Find where the given text appears and provide that cell's center as (x, y) coordinate. 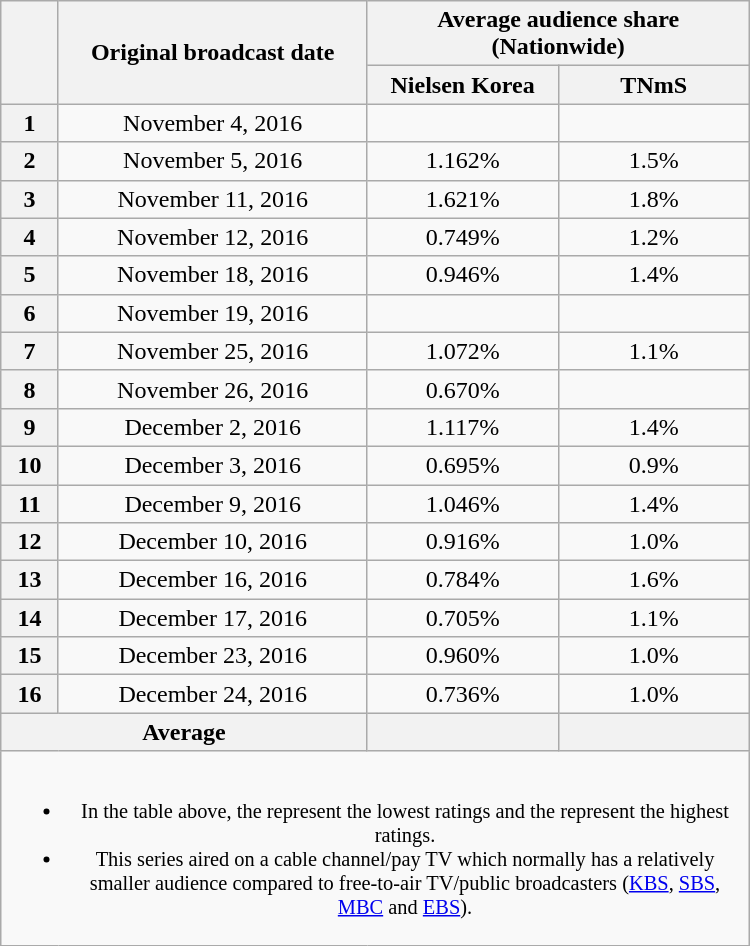
Nielsen Korea (462, 85)
0.705% (462, 618)
December 9, 2016 (212, 503)
December 24, 2016 (212, 694)
0.946% (462, 275)
0.9% (654, 465)
Average audience share(Nationwide) (558, 34)
13 (30, 580)
December 3, 2016 (212, 465)
November 4, 2016 (212, 123)
December 16, 2016 (212, 580)
0.749% (462, 237)
December 2, 2016 (212, 427)
1.046% (462, 503)
December 23, 2016 (212, 656)
0.784% (462, 580)
6 (30, 313)
1 (30, 123)
December 10, 2016 (212, 542)
November 26, 2016 (212, 389)
Average (184, 732)
11 (30, 503)
10 (30, 465)
1.117% (462, 427)
November 11, 2016 (212, 199)
0.960% (462, 656)
3 (30, 199)
16 (30, 694)
5 (30, 275)
1.072% (462, 351)
0.916% (462, 542)
4 (30, 237)
TNmS (654, 85)
8 (30, 389)
November 25, 2016 (212, 351)
1.2% (654, 237)
November 5, 2016 (212, 161)
November 19, 2016 (212, 313)
1.162% (462, 161)
0.695% (462, 465)
Original broadcast date (212, 52)
12 (30, 542)
1.8% (654, 199)
9 (30, 427)
November 18, 2016 (212, 275)
0.670% (462, 389)
November 12, 2016 (212, 237)
2 (30, 161)
1.5% (654, 161)
15 (30, 656)
1.6% (654, 580)
14 (30, 618)
1.621% (462, 199)
7 (30, 351)
December 17, 2016 (212, 618)
0.736% (462, 694)
